Locate the cell with the specified text and output its (X, Y) center coordinate. 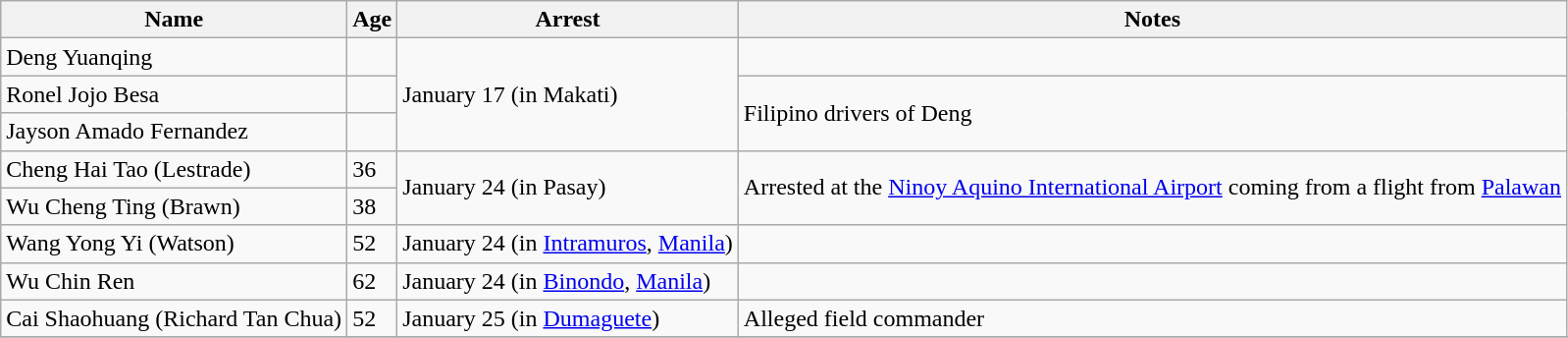
Age (373, 20)
January 24 (in Intramuros, Manila) (568, 244)
Cheng Hai Tao (Lestrade) (175, 169)
Wang Yong Yi (Watson) (175, 244)
Jayson Amado Fernandez (175, 132)
Wu Cheng Ting (Brawn) (175, 206)
38 (373, 206)
January 24 (in Pasay) (568, 188)
Filipino drivers of Deng (1152, 113)
Deng Yuanqing (175, 57)
Wu Chin Ren (175, 281)
January 24 (in Binondo, Manila) (568, 281)
Name (175, 20)
62 (373, 281)
Cai Shaohuang (Richard Tan Chua) (175, 318)
36 (373, 169)
Notes (1152, 20)
January 17 (in Makati) (568, 94)
Arrest (568, 20)
Ronel Jojo Besa (175, 94)
Arrested at the Ninoy Aquino International Airport coming from a flight from Palawan (1152, 188)
Alleged field commander (1152, 318)
January 25 (in Dumaguete) (568, 318)
